Identify which cell holds the provided text, then report its [x, y] central coordinate. 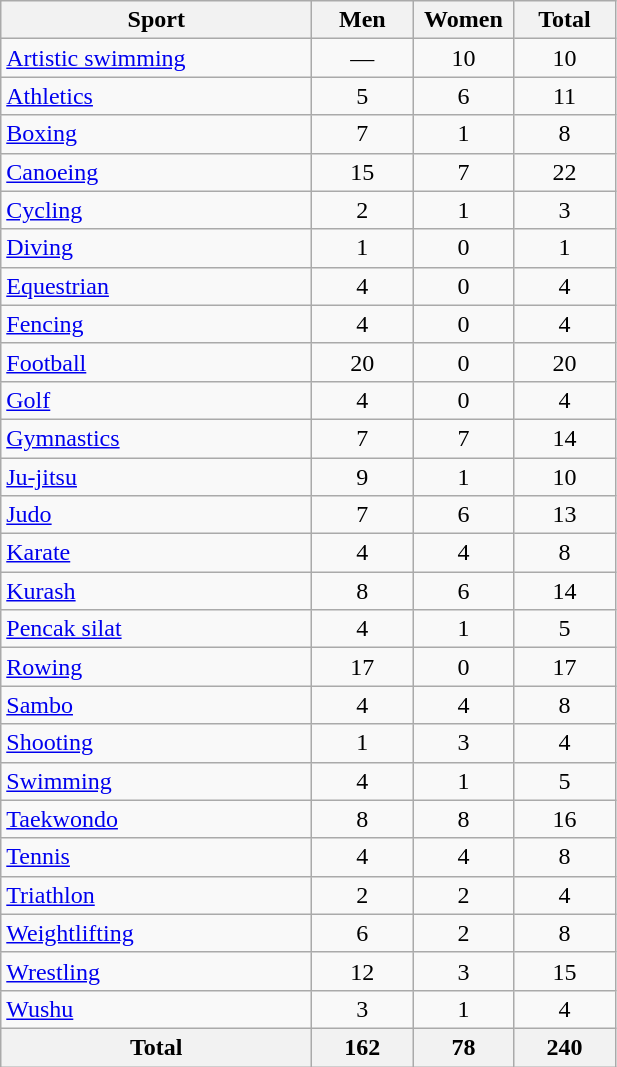
Fencing [156, 324]
Equestrian [156, 286]
Boxing [156, 134]
Men [362, 20]
Sport [156, 20]
Sambo [156, 705]
Rowing [156, 667]
Canoeing [156, 172]
Kurash [156, 591]
13 [564, 515]
11 [564, 96]
Golf [156, 400]
Athletics [156, 96]
Wushu [156, 1009]
Gymnastics [156, 438]
162 [362, 1047]
Triathlon [156, 895]
Football [156, 362]
Diving [156, 248]
78 [464, 1047]
Shooting [156, 743]
Women [464, 20]
Tennis [156, 857]
Pencak silat [156, 629]
9 [362, 477]
— [362, 58]
Taekwondo [156, 819]
22 [564, 172]
Judo [156, 515]
12 [362, 971]
Karate [156, 553]
Weightlifting [156, 933]
Cycling [156, 210]
240 [564, 1047]
Swimming [156, 781]
Ju-jitsu [156, 477]
Artistic swimming [156, 58]
Wrestling [156, 971]
16 [564, 819]
